Find where the given text appears and provide that cell's center as (X, Y) coordinate. 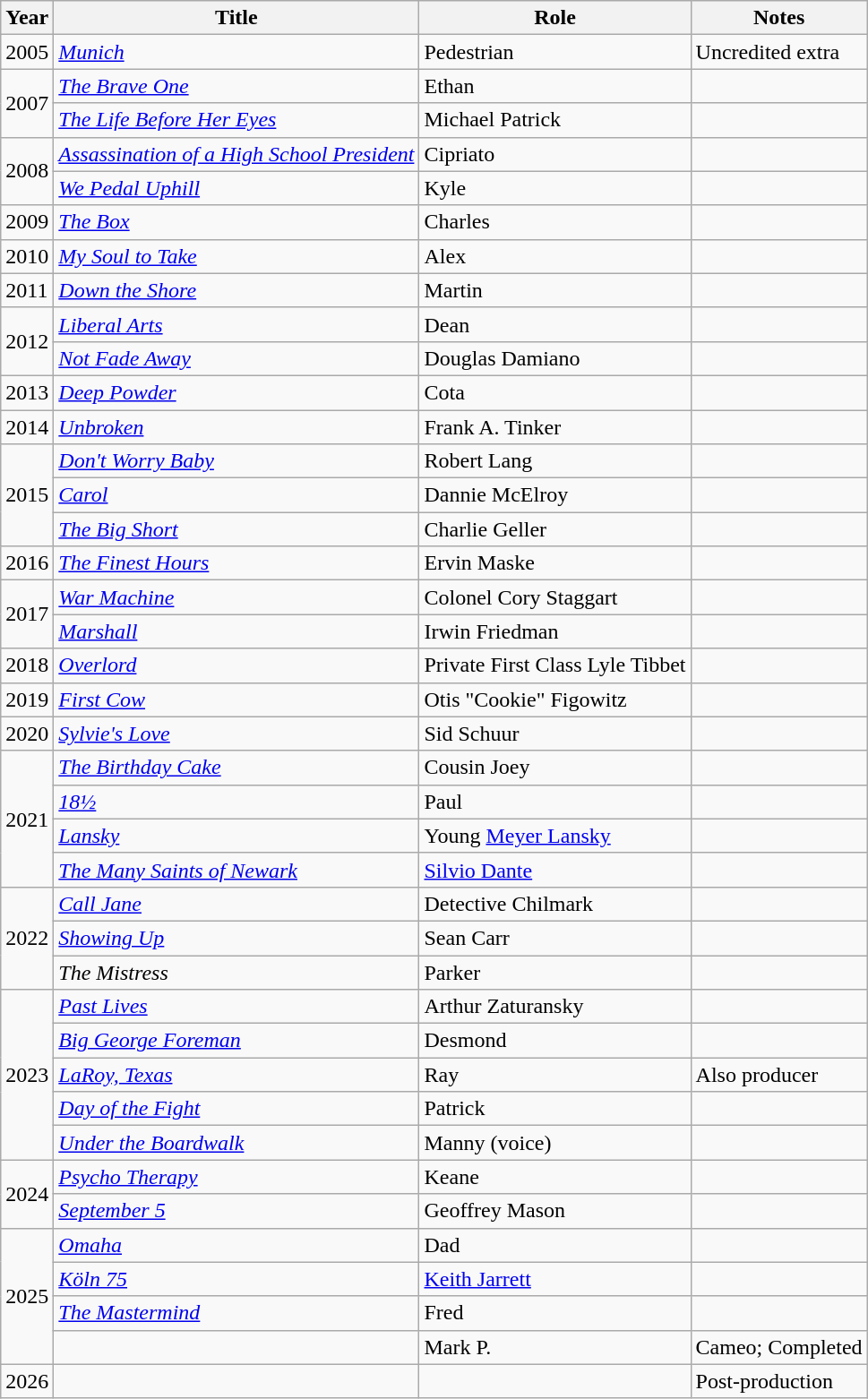
2005 (27, 52)
Ethan (555, 86)
Douglas Damiano (555, 358)
Sean Carr (555, 938)
Showing Up (236, 938)
The Birthday Cake (236, 768)
2019 (27, 699)
War Machine (236, 597)
Munich (236, 52)
Overlord (236, 665)
The Brave One (236, 86)
2025 (27, 1296)
Irwin Friedman (555, 631)
Role (555, 18)
Charlie Geller (555, 529)
Private First Class Lyle Tibbet (555, 665)
Dean (555, 324)
2016 (27, 563)
Cipriato (555, 154)
Frank A. Tinker (555, 427)
18½ (236, 802)
The Mastermind (236, 1313)
Cota (555, 392)
Ervin Maske (555, 563)
The Big Short (236, 529)
Omaha (236, 1245)
The Finest Hours (236, 563)
Alex (555, 256)
2012 (27, 341)
2007 (27, 103)
Cousin Joey (555, 768)
Past Lives (236, 1007)
Sylvie's Love (236, 734)
Silvio Dante (555, 870)
Marshall (236, 631)
Young Meyer Lansky (555, 836)
Under the Boardwalk (236, 1143)
Geoffrey Mason (555, 1211)
Lansky (236, 836)
The Many Saints of Newark (236, 870)
Sid Schuur (555, 734)
Keith Jarrett (555, 1279)
Day of the Fight (236, 1109)
First Cow (236, 699)
Martin (555, 290)
Parker (555, 972)
Fred (555, 1313)
2018 (27, 665)
2014 (27, 427)
Charles (555, 222)
Dannie McElroy (555, 495)
2026 (27, 1381)
2021 (27, 819)
2024 (27, 1194)
Pedestrian (555, 52)
Cameo; Completed (779, 1347)
Dad (555, 1245)
Big George Foreman (236, 1041)
Carol (236, 495)
Not Fade Away (236, 358)
Deep Powder (236, 392)
Unbroken (236, 427)
Keane (555, 1177)
Also producer (779, 1075)
2013 (27, 392)
Mark P. (555, 1347)
2022 (27, 938)
Robert Lang (555, 461)
2017 (27, 614)
Patrick (555, 1109)
Detective Chilmark (555, 904)
2023 (27, 1075)
September 5 (236, 1211)
My Soul to Take (236, 256)
Manny (voice) (555, 1143)
Assassination of a High School President (236, 154)
2020 (27, 734)
2015 (27, 495)
Call Jane (236, 904)
2009 (27, 222)
Köln 75 (236, 1279)
Title (236, 18)
Liberal Arts (236, 324)
Ray (555, 1075)
The Life Before Her Eyes (236, 120)
Post-production (779, 1381)
Psycho Therapy (236, 1177)
2008 (27, 171)
LaRoy, Texas (236, 1075)
Colonel Cory Staggart (555, 597)
We Pedal Uphill (236, 188)
2011 (27, 290)
Uncredited extra (779, 52)
The Box (236, 222)
Desmond (555, 1041)
Paul (555, 802)
Don't Worry Baby (236, 461)
The Mistress (236, 972)
Otis "Cookie" Figowitz (555, 699)
Down the Shore (236, 290)
Notes (779, 18)
Michael Patrick (555, 120)
Year (27, 18)
Arthur Zaturansky (555, 1007)
2010 (27, 256)
Kyle (555, 188)
